Search for the cell housing the specified text and yield its [x, y] center coordinate. 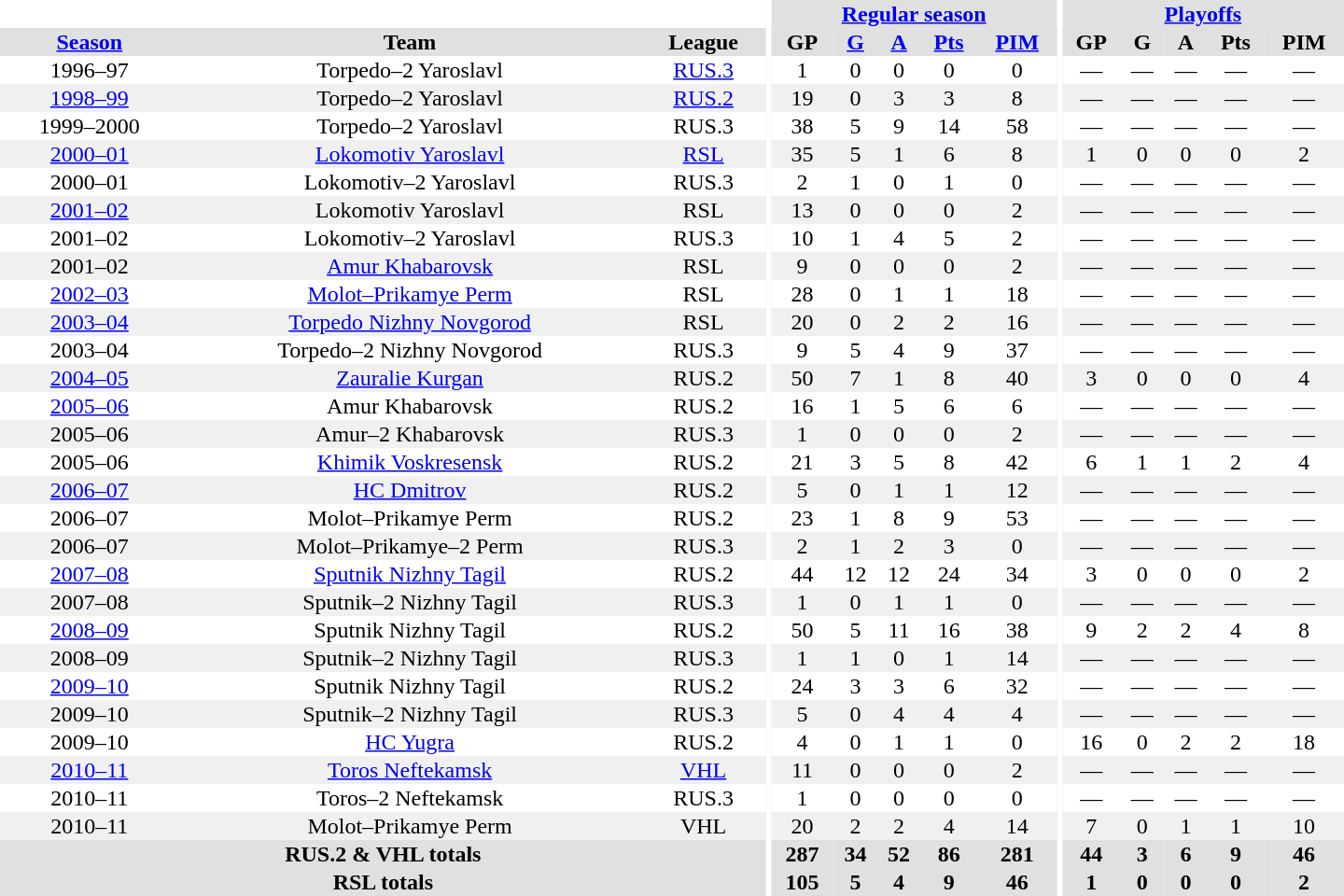
HC Yugra [411, 742]
19 [803, 98]
52 [900, 854]
1998–99 [90, 98]
13 [803, 210]
32 [1017, 686]
Regular season [915, 14]
Khimik Voskresensk [411, 462]
Amur–2 Khabarovsk [411, 434]
35 [803, 154]
1999–2000 [90, 126]
Toros–2 Neftekamsk [411, 798]
Season [90, 42]
Playoffs [1203, 14]
53 [1017, 518]
Molot–Prikamye–2 Perm [411, 546]
League [704, 42]
Torpedo Nizhny Novgorod [411, 322]
Torpedo–2 Nizhny Novgorod [411, 350]
1996–97 [90, 70]
281 [1017, 854]
Team [411, 42]
Zauralie Kurgan [411, 378]
40 [1017, 378]
21 [803, 462]
42 [1017, 462]
RUS.2 & VHL totals [383, 854]
Toros Neftekamsk [411, 770]
105 [803, 882]
2002–03 [90, 294]
28 [803, 294]
287 [803, 854]
23 [803, 518]
58 [1017, 126]
86 [948, 854]
37 [1017, 350]
HC Dmitrov [411, 490]
2004–05 [90, 378]
RSL totals [383, 882]
